Return the (x, y) coordinate for the center point of the cell that contains the specified text.  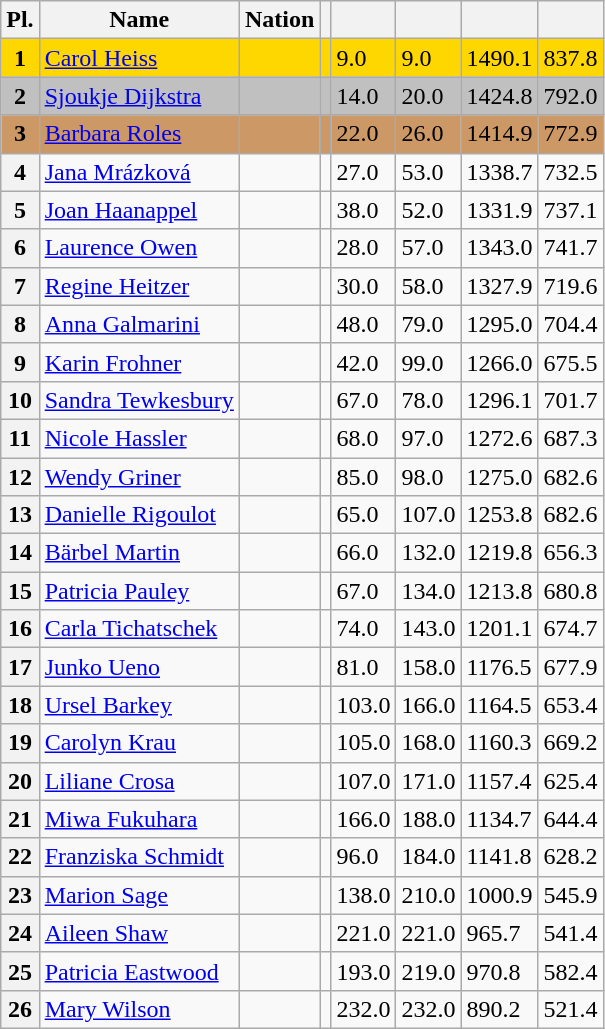
Wendy Griner (139, 477)
53.0 (428, 172)
Junko Ueno (139, 667)
677.9 (570, 667)
1266.0 (500, 362)
Nation (279, 20)
1253.8 (500, 515)
68.0 (364, 438)
66.0 (364, 553)
Mary Wilson (139, 1009)
1000.9 (500, 895)
Anna Galmarini (139, 324)
Karin Frohner (139, 362)
Marion Sage (139, 895)
Name (139, 20)
11 (20, 438)
719.6 (570, 286)
42.0 (364, 362)
97.0 (428, 438)
Sjoukje Dijkstra (139, 96)
1338.7 (500, 172)
81.0 (364, 667)
1201.1 (500, 629)
27.0 (364, 172)
Aileen Shaw (139, 933)
680.8 (570, 591)
3 (20, 134)
1134.7 (500, 819)
890.2 (500, 1009)
9 (20, 362)
732.5 (570, 172)
13 (20, 515)
184.0 (428, 857)
18 (20, 705)
1272.6 (500, 438)
132.0 (428, 553)
545.9 (570, 895)
20 (20, 781)
4 (20, 172)
14 (20, 553)
52.0 (428, 210)
74.0 (364, 629)
Carla Tichatschek (139, 629)
8 (20, 324)
1295.0 (500, 324)
1490.1 (500, 58)
25 (20, 971)
792.0 (570, 96)
7 (20, 286)
22 (20, 857)
Nicole Hassler (139, 438)
65.0 (364, 515)
193.0 (364, 971)
625.4 (570, 781)
19 (20, 743)
103.0 (364, 705)
675.5 (570, 362)
Jana Mrázková (139, 172)
10 (20, 400)
85.0 (364, 477)
737.1 (570, 210)
2 (20, 96)
78.0 (428, 400)
1414.9 (500, 134)
98.0 (428, 477)
99.0 (428, 362)
20.0 (428, 96)
96.0 (364, 857)
1176.5 (500, 667)
1343.0 (500, 248)
Barbara Roles (139, 134)
30.0 (364, 286)
653.4 (570, 705)
168.0 (428, 743)
5 (20, 210)
12 (20, 477)
Laurence Owen (139, 248)
1296.1 (500, 400)
Ursel Barkey (139, 705)
134.0 (428, 591)
14.0 (364, 96)
210.0 (428, 895)
16 (20, 629)
Bärbel Martin (139, 553)
Liliane Crosa (139, 781)
656.3 (570, 553)
1164.5 (500, 705)
1160.3 (500, 743)
138.0 (364, 895)
26 (20, 1009)
1424.8 (500, 96)
Danielle Rigoulot (139, 515)
Patricia Eastwood (139, 971)
158.0 (428, 667)
143.0 (428, 629)
1141.8 (500, 857)
541.4 (570, 933)
219.0 (428, 971)
Carolyn Krau (139, 743)
704.4 (570, 324)
1219.8 (500, 553)
79.0 (428, 324)
965.7 (500, 933)
669.2 (570, 743)
1213.8 (500, 591)
17 (20, 667)
21 (20, 819)
582.4 (570, 971)
Pl. (20, 20)
188.0 (428, 819)
741.7 (570, 248)
1327.9 (500, 286)
1 (20, 58)
701.7 (570, 400)
772.9 (570, 134)
Sandra Tewkesbury (139, 400)
171.0 (428, 781)
38.0 (364, 210)
674.7 (570, 629)
23 (20, 895)
58.0 (428, 286)
Miwa Fukuhara (139, 819)
970.8 (500, 971)
57.0 (428, 248)
644.4 (570, 819)
24 (20, 933)
1157.4 (500, 781)
28.0 (364, 248)
521.4 (570, 1009)
687.3 (570, 438)
48.0 (364, 324)
Joan Haanappel (139, 210)
105.0 (364, 743)
26.0 (428, 134)
Carol Heiss (139, 58)
837.8 (570, 58)
15 (20, 591)
628.2 (570, 857)
Franziska Schmidt (139, 857)
Patricia Pauley (139, 591)
1275.0 (500, 477)
6 (20, 248)
1331.9 (500, 210)
22.0 (364, 134)
Regine Heitzer (139, 286)
